Return the (X, Y) coordinate for the center point of the cell that contains the specified text.  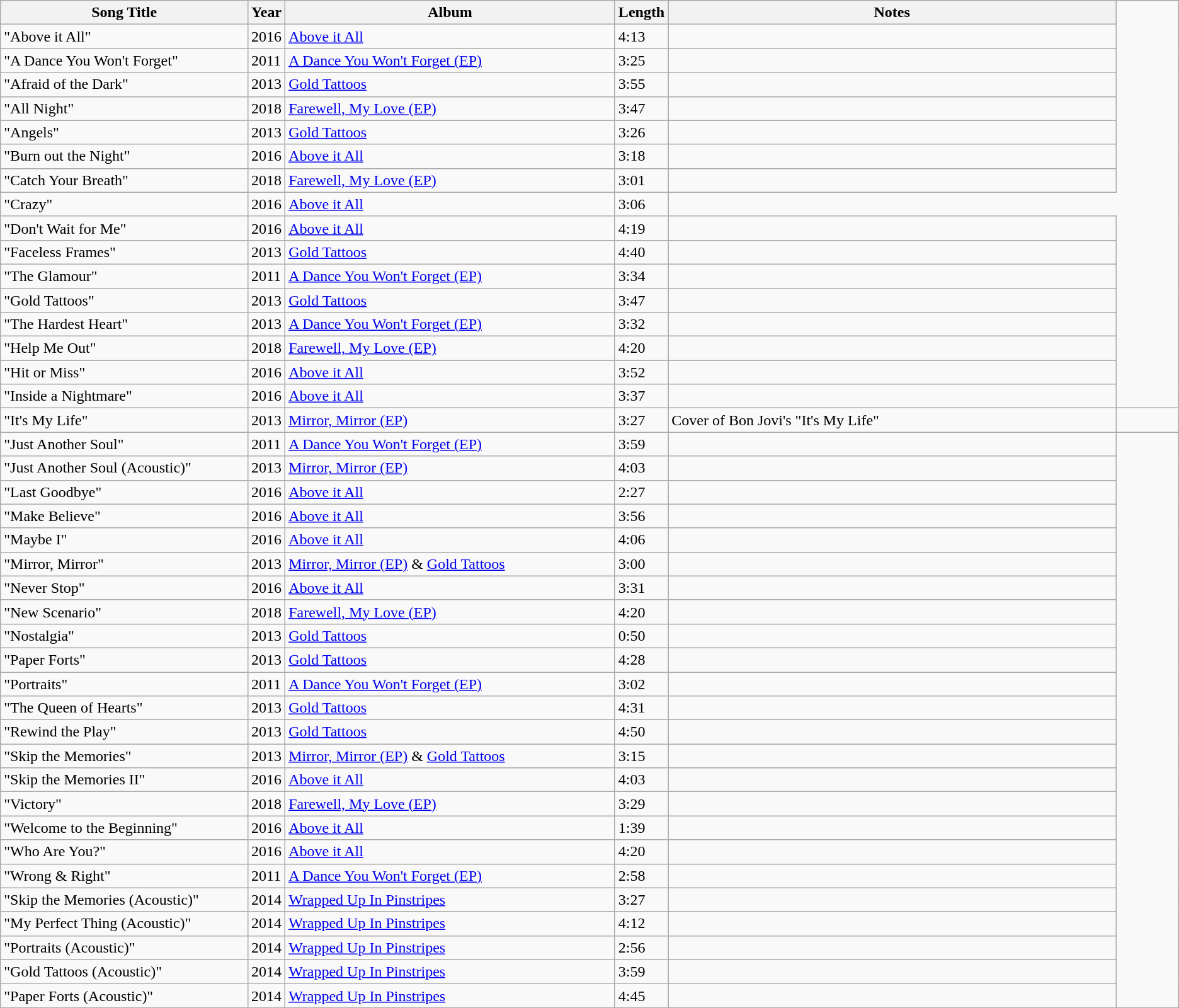
4:40 (641, 252)
"Skip the Memories" (125, 756)
4:13 (641, 37)
4:19 (641, 228)
"Welcome to the Beginning" (125, 828)
"A Dance You Won't Forget" (125, 60)
"Just Another Soul" (125, 444)
"Last Goodbye" (125, 492)
Length (641, 13)
"The Hardest Heart" (125, 324)
"Just Another Soul (Acoustic)" (125, 468)
3:25 (641, 60)
"New Scenario" (125, 612)
"Who Are You?" (125, 852)
3:18 (641, 156)
0:50 (641, 636)
3:01 (641, 180)
"Rewind the Play" (125, 732)
4:45 (641, 995)
3:26 (641, 132)
"Hit or Miss" (125, 372)
"Crazy" (125, 204)
"My Perfect Thing (Acoustic)" (125, 924)
Notes (892, 13)
4:12 (641, 924)
1:39 (641, 828)
"Above it All" (125, 37)
"Catch Your Breath" (125, 180)
3:29 (641, 804)
2:27 (641, 492)
3:37 (641, 396)
3:06 (641, 204)
3:56 (641, 516)
"Wrong & Right" (125, 876)
"Nostalgia" (125, 636)
4:06 (641, 540)
3:15 (641, 756)
"Afraid of the Dark" (125, 84)
3:52 (641, 372)
4:50 (641, 732)
"It's My Life" (125, 420)
"The Glamour" (125, 276)
"Don't Wait for Me" (125, 228)
Song Title (125, 13)
Year (267, 13)
"Gold Tattoos (Acoustic)" (125, 971)
"Help Me Out" (125, 348)
3:55 (641, 84)
2:56 (641, 948)
"Inside a Nightmare" (125, 396)
Album (450, 13)
"Gold Tattoos" (125, 301)
"Make Believe" (125, 516)
"Skip the Memories II" (125, 780)
"Faceless Frames" (125, 252)
4:31 (641, 708)
"Burn out the Night" (125, 156)
"Victory" (125, 804)
"Portraits (Acoustic)" (125, 948)
3:00 (641, 564)
3:02 (641, 684)
"The Queen of Hearts" (125, 708)
"Angels" (125, 132)
2:58 (641, 876)
"Never Stop" (125, 588)
3:31 (641, 588)
4:28 (641, 660)
"Paper Forts" (125, 660)
Cover of Bon Jovi's "It's My Life" (892, 420)
"Portraits" (125, 684)
"Paper Forts (Acoustic)" (125, 995)
"Mirror, Mirror" (125, 564)
3:32 (641, 324)
"Maybe I" (125, 540)
"Skip the Memories (Acoustic)" (125, 900)
"All Night" (125, 108)
3:34 (641, 276)
